Output the (X, Y) coordinate of the center of the cell containing the given text.  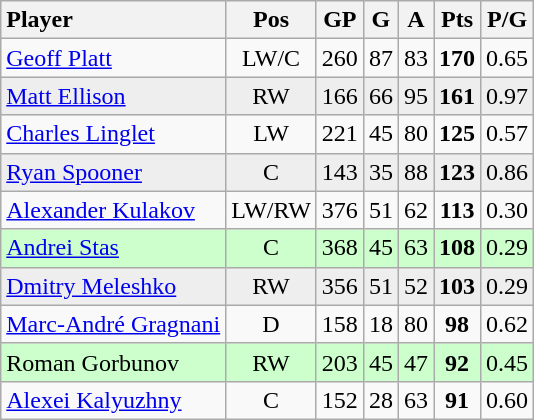
Ryan Spooner (114, 172)
108 (458, 248)
P/G (508, 20)
LW (272, 134)
368 (340, 248)
0.60 (508, 400)
356 (340, 286)
113 (458, 210)
Matt Ellison (114, 96)
0.45 (508, 362)
0.30 (508, 210)
Alexander Kulakov (114, 210)
152 (340, 400)
0.65 (508, 58)
98 (458, 324)
35 (380, 172)
52 (416, 286)
221 (340, 134)
0.57 (508, 134)
0.86 (508, 172)
LW/C (272, 58)
92 (458, 362)
125 (458, 134)
260 (340, 58)
0.62 (508, 324)
Geoff Platt (114, 58)
D (272, 324)
Andrei Stas (114, 248)
Player (114, 20)
87 (380, 58)
83 (416, 58)
170 (458, 58)
A (416, 20)
47 (416, 362)
91 (458, 400)
18 (380, 324)
Pos (272, 20)
Marc-André Gragnani (114, 324)
123 (458, 172)
166 (340, 96)
95 (416, 96)
LW/RW (272, 210)
143 (340, 172)
28 (380, 400)
88 (416, 172)
376 (340, 210)
158 (340, 324)
Dmitry Meleshko (114, 286)
G (380, 20)
GP (340, 20)
66 (380, 96)
Roman Gorbunov (114, 362)
62 (416, 210)
161 (458, 96)
103 (458, 286)
Alexei Kalyuzhny (114, 400)
Charles Linglet (114, 134)
0.97 (508, 96)
Pts (458, 20)
203 (340, 362)
